Detect which cell encompasses the target text, then output its (X, Y) center coordinate. 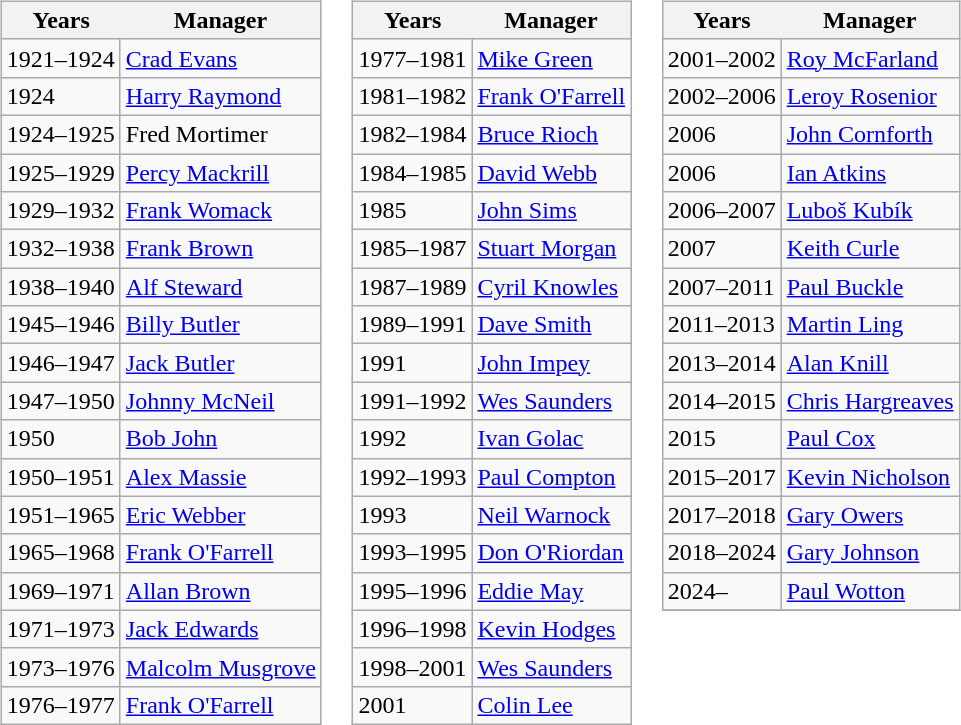
Bob John (220, 439)
2013–2014 (722, 363)
Jack Butler (220, 363)
Johnny McNeil (220, 401)
Malcolm Musgrove (220, 667)
1921–1924 (60, 58)
Harry Raymond (220, 96)
1985–1987 (412, 249)
Billy Butler (220, 325)
2001–2002 (722, 58)
1989–1991 (412, 325)
1996–1998 (412, 629)
2018–2024 (722, 553)
Bruce Rioch (552, 134)
Frank Brown (220, 249)
Fred Mortimer (220, 134)
1995–1996 (412, 591)
Colin Lee (552, 705)
1932–1938 (60, 249)
Alan Knill (870, 363)
1929–1932 (60, 211)
1965–1968 (60, 553)
2017–2018 (722, 515)
Kevin Hodges (552, 629)
John Sims (552, 211)
1946–1947 (60, 363)
Ivan Golac (552, 439)
2002–2006 (722, 96)
Neil Warnock (552, 515)
1950–1951 (60, 477)
Gary Johnson (870, 553)
1976–1977 (60, 705)
John Impey (552, 363)
Alex Massie (220, 477)
1984–1985 (412, 173)
Stuart Morgan (552, 249)
2007 (722, 249)
Paul Wotton (870, 591)
2007–2011 (722, 287)
Ian Atkins (870, 173)
1947–1950 (60, 401)
Gary Owers (870, 515)
2001 (412, 705)
1924 (60, 96)
Percy Mackrill (220, 173)
1945–1946 (60, 325)
Allan Brown (220, 591)
Dave Smith (552, 325)
Eric Webber (220, 515)
Jack Edwards (220, 629)
Martin Ling (870, 325)
Keith Curle (870, 249)
1993–1995 (412, 553)
1924–1925 (60, 134)
1991 (412, 363)
2011–2013 (722, 325)
Eddie May (552, 591)
1982–1984 (412, 134)
Crad Evans (220, 58)
1977–1981 (412, 58)
Chris Hargreaves (870, 401)
Paul Cox (870, 439)
Roy McFarland (870, 58)
2006–2007 (722, 211)
1993 (412, 515)
1992–1993 (412, 477)
Don O'Riordan (552, 553)
1981–1982 (412, 96)
Leroy Rosenior (870, 96)
David Webb (552, 173)
1938–1940 (60, 287)
Paul Compton (552, 477)
2015 (722, 439)
Luboš Kubík (870, 211)
1971–1973 (60, 629)
Alf Steward (220, 287)
Frank Womack (220, 211)
1992 (412, 439)
1998–2001 (412, 667)
1969–1971 (60, 591)
1925–1929 (60, 173)
1950 (60, 439)
Paul Buckle (870, 287)
2014–2015 (722, 401)
Cyril Knowles (552, 287)
1991–1992 (412, 401)
1973–1976 (60, 667)
Mike Green (552, 58)
1985 (412, 211)
2015–2017 (722, 477)
1951–1965 (60, 515)
Kevin Nicholson (870, 477)
2024– (722, 591)
1987–1989 (412, 287)
John Cornforth (870, 134)
